Detect which cell encompasses the target text, then output its [x, y] center coordinate. 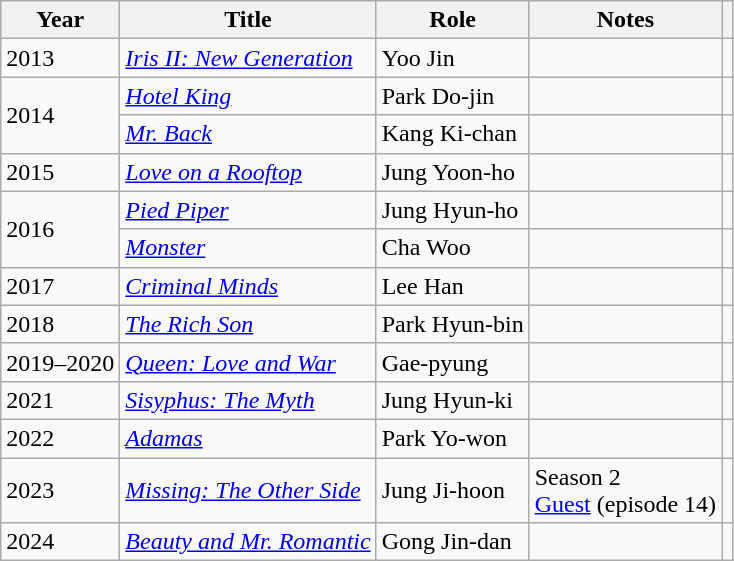
Jung Hyun-ki [452, 400]
Notes [625, 20]
Jung Ji-hoon [452, 490]
Sisyphus: The Myth [248, 400]
The Rich Son [248, 324]
Role [452, 20]
2022 [60, 438]
Lee Han [452, 286]
Pied Piper [248, 210]
Gae-pyung [452, 362]
Mr. Back [248, 134]
Adamas [248, 438]
Season 2 Guest (episode 14) [625, 490]
Love on a Rooftop [248, 172]
Beauty and Mr. Romantic [248, 542]
2017 [60, 286]
Cha Woo [452, 248]
2015 [60, 172]
Yoo Jin [452, 58]
Park Yo-won [452, 438]
2013 [60, 58]
2019–2020 [60, 362]
Park Do-jin [452, 96]
Queen: Love and War [248, 362]
Hotel King [248, 96]
Jung Yoon-ho [452, 172]
Gong Jin-dan [452, 542]
Park Hyun-bin [452, 324]
2016 [60, 229]
2014 [60, 115]
Jung Hyun-ho [452, 210]
Title [248, 20]
2023 [60, 490]
Monster [248, 248]
Year [60, 20]
Missing: The Other Side [248, 490]
2024 [60, 542]
Iris II: New Generation [248, 58]
2021 [60, 400]
Criminal Minds [248, 286]
Kang Ki-chan [452, 134]
2018 [60, 324]
